Capture the cell that displays the provided text and extract its [x, y] central coordinate. 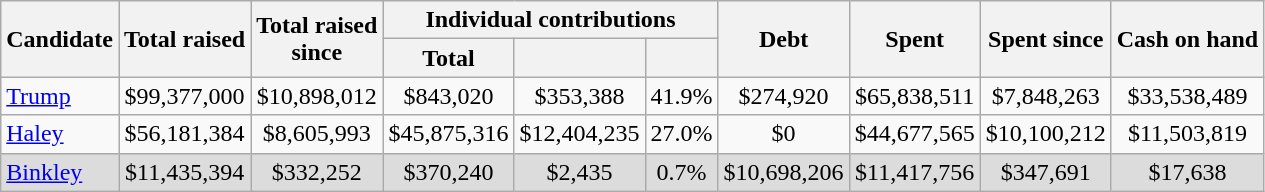
$843,020 [448, 96]
$274,920 [784, 96]
$10,100,212 [1046, 134]
$65,838,511 [914, 96]
$2,435 [580, 172]
$44,677,565 [914, 134]
$12,404,235 [580, 134]
Binkley [60, 172]
Total raisedsince [317, 39]
Individual contributions [550, 20]
Trump [60, 96]
$11,503,819 [1187, 134]
Debt [784, 39]
$11,435,394 [184, 172]
27.0% [682, 134]
$0 [784, 134]
Cash on hand [1187, 39]
$33,538,489 [1187, 96]
$10,698,206 [784, 172]
Total raised [184, 39]
Total [448, 58]
$353,388 [580, 96]
Haley [60, 134]
$10,898,012 [317, 96]
$11,417,756 [914, 172]
$370,240 [448, 172]
$347,691 [1046, 172]
$99,377,000 [184, 96]
$332,252 [317, 172]
$8,605,993 [317, 134]
$45,875,316 [448, 134]
Spent [914, 39]
0.7% [682, 172]
$7,848,263 [1046, 96]
$17,638 [1187, 172]
$56,181,384 [184, 134]
41.9% [682, 96]
Candidate [60, 39]
Spent since [1046, 39]
